Locate the cell with the specified text and output its (x, y) center coordinate. 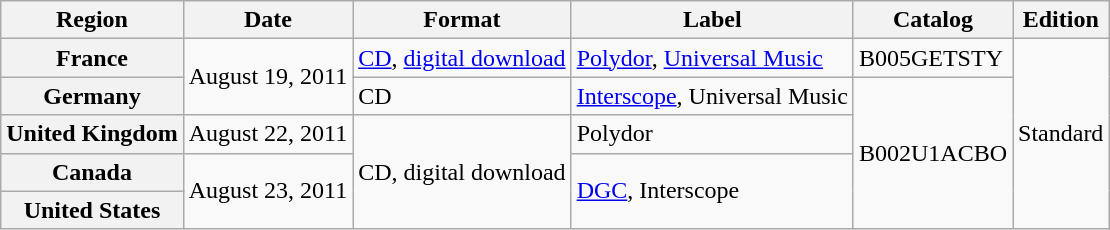
August 23, 2011 (268, 191)
August 19, 2011 (268, 77)
United States (92, 210)
B002U1ACBO (932, 153)
France (92, 58)
B005GETSTY (932, 58)
Edition (1061, 20)
Label (712, 20)
Date (268, 20)
United Kingdom (92, 134)
Polydor (712, 134)
Standard (1061, 134)
Region (92, 20)
Germany (92, 96)
Catalog (932, 20)
Format (462, 20)
August 22, 2011 (268, 134)
CD (462, 96)
Polydor, Universal Music (712, 58)
Interscope, Universal Music (712, 96)
DGC, Interscope (712, 191)
Canada (92, 172)
